Output the (X, Y) coordinate of the center of the cell containing the given text.  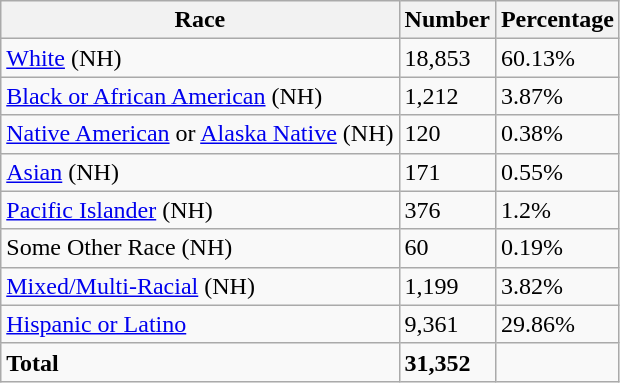
60 (447, 248)
Some Other Race (NH) (200, 248)
376 (447, 210)
0.19% (557, 248)
18,853 (447, 58)
3.87% (557, 96)
1.2% (557, 210)
White (NH) (200, 58)
Black or African American (NH) (200, 96)
1,199 (447, 286)
Number (447, 20)
Total (200, 362)
Pacific Islander (NH) (200, 210)
Asian (NH) (200, 172)
Race (200, 20)
Hispanic or Latino (200, 324)
Native American or Alaska Native (NH) (200, 134)
1,212 (447, 96)
60.13% (557, 58)
Mixed/Multi-Racial (NH) (200, 286)
0.55% (557, 172)
171 (447, 172)
120 (447, 134)
29.86% (557, 324)
0.38% (557, 134)
Percentage (557, 20)
9,361 (447, 324)
31,352 (447, 362)
3.82% (557, 286)
